Locate the cell with the specified text and output its (X, Y) center coordinate. 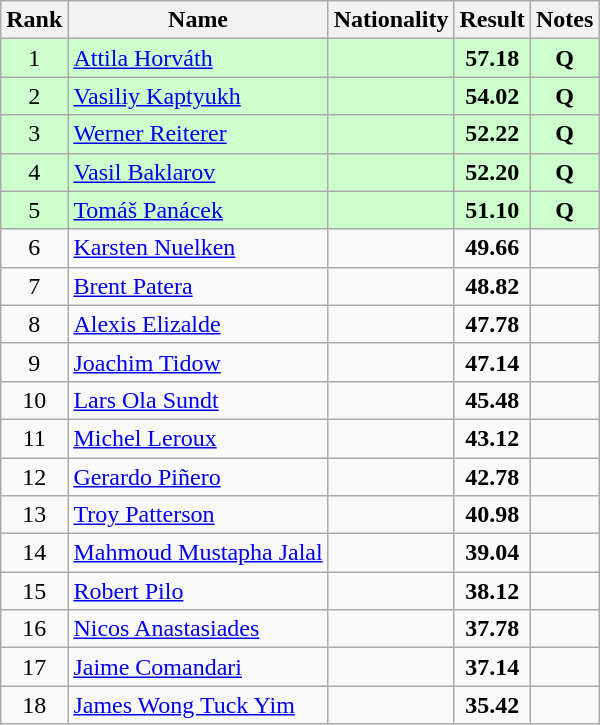
45.48 (492, 400)
James Wong Tuck Yim (198, 705)
18 (34, 705)
11 (34, 438)
Vasiliy Kaptyukh (198, 96)
52.20 (492, 172)
42.78 (492, 477)
52.22 (492, 134)
54.02 (492, 96)
57.18 (492, 58)
1 (34, 58)
8 (34, 324)
7 (34, 286)
Notes (564, 20)
9 (34, 362)
Tomáš Panácek (198, 210)
Troy Patterson (198, 515)
Michel Leroux (198, 438)
14 (34, 553)
47.78 (492, 324)
43.12 (492, 438)
Name (198, 20)
37.78 (492, 629)
Mahmoud Mustapha Jalal (198, 553)
Jaime Comandari (198, 667)
Attila Horváth (198, 58)
Robert Pilo (198, 591)
40.98 (492, 515)
13 (34, 515)
Werner Reiterer (198, 134)
48.82 (492, 286)
Nationality (391, 20)
Rank (34, 20)
5 (34, 210)
Joachim Tidow (198, 362)
Gerardo Piñero (198, 477)
Brent Patera (198, 286)
51.10 (492, 210)
16 (34, 629)
3 (34, 134)
4 (34, 172)
47.14 (492, 362)
Nicos Anastasiades (198, 629)
17 (34, 667)
37.14 (492, 667)
6 (34, 248)
Vasil Baklarov (198, 172)
Result (492, 20)
Lars Ola Sundt (198, 400)
Alexis Elizalde (198, 324)
38.12 (492, 591)
10 (34, 400)
49.66 (492, 248)
39.04 (492, 553)
35.42 (492, 705)
15 (34, 591)
12 (34, 477)
Karsten Nuelken (198, 248)
2 (34, 96)
